Capture the cell that displays the provided text and extract its [X, Y] central coordinate. 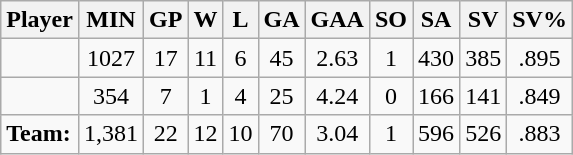
.895 [540, 58]
11 [206, 58]
SO [390, 20]
70 [282, 134]
GA [282, 20]
Team: [40, 134]
SV% [540, 20]
354 [110, 96]
12 [206, 134]
L [240, 20]
.883 [540, 134]
3.04 [337, 134]
.849 [540, 96]
Player [40, 20]
166 [436, 96]
596 [436, 134]
25 [282, 96]
17 [166, 58]
2.63 [337, 58]
22 [166, 134]
GAA [337, 20]
0 [390, 96]
MIN [110, 20]
7 [166, 96]
4 [240, 96]
4.24 [337, 96]
10 [240, 134]
W [206, 20]
SV [484, 20]
1027 [110, 58]
1,381 [110, 134]
SA [436, 20]
6 [240, 58]
385 [484, 58]
45 [282, 58]
526 [484, 134]
GP [166, 20]
430 [436, 58]
141 [484, 96]
